Provide the [x, y] coordinate of the cell's center where the given text is located.  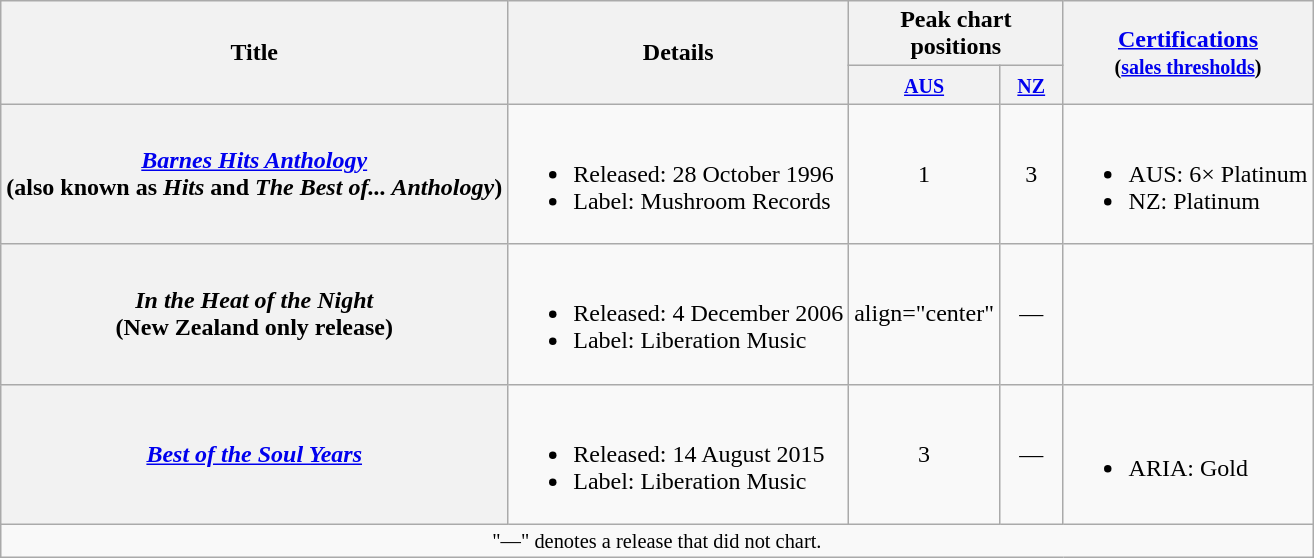
ARIA: Gold [1188, 454]
Best of the Soul Years [254, 454]
AUS: 6× PlatinumNZ: Platinum [1188, 174]
Released: 14 August 2015Label: Liberation Music [678, 454]
Title [254, 52]
Barnes Hits Anthology (also known as Hits and The Best of... Anthology) [254, 174]
In the Heat of the Night (New Zealand only release) [254, 314]
NZ [1031, 85]
1 [924, 174]
Certifications(sales thresholds) [1188, 52]
Released: 4 December 2006Label: Liberation Music [678, 314]
AUS [924, 85]
"—" denotes a release that did not chart. [657, 541]
Details [678, 52]
align="center" [924, 314]
Peak chart positions [956, 34]
Released: 28 October 1996Label: Mushroom Records [678, 174]
